Search for the cell housing the specified text and yield its (X, Y) center coordinate. 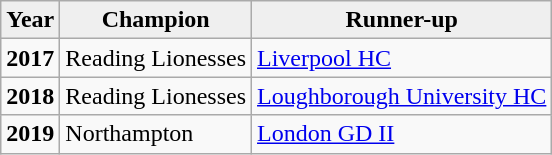
London GD II (402, 134)
Champion (156, 20)
2017 (30, 58)
Northampton (156, 134)
Runner-up (402, 20)
2018 (30, 96)
2019 (30, 134)
Liverpool HC (402, 58)
Year (30, 20)
Loughborough University HC (402, 96)
